Find where the given text appears and provide that cell's center as [x, y] coordinate. 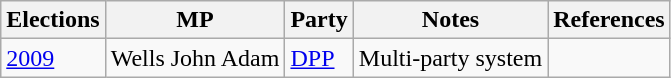
MP [195, 20]
Notes [450, 20]
DPP [319, 58]
Wells John Adam [195, 58]
Multi-party system [450, 58]
Party [319, 20]
References [610, 20]
Elections [53, 20]
2009 [53, 58]
